Locate the cell with the specified text and output its [x, y] center coordinate. 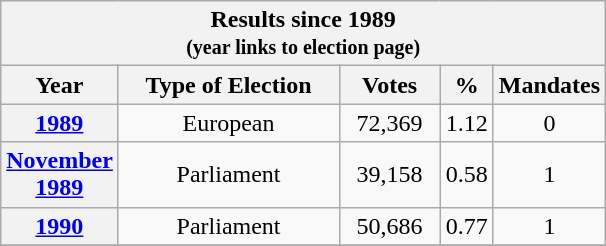
72,369 [390, 123]
0.58 [466, 174]
European [228, 123]
0.77 [466, 226]
1.12 [466, 123]
1990 [60, 226]
39,158 [390, 174]
November 1989 [60, 174]
50,686 [390, 226]
0 [549, 123]
Results since 1989(year links to election page) [304, 34]
Type of Election [228, 85]
% [466, 85]
Mandates [549, 85]
Votes [390, 85]
1989 [60, 123]
Year [60, 85]
